Extract the [X, Y] coordinate from the center of the cell holding the provided text.  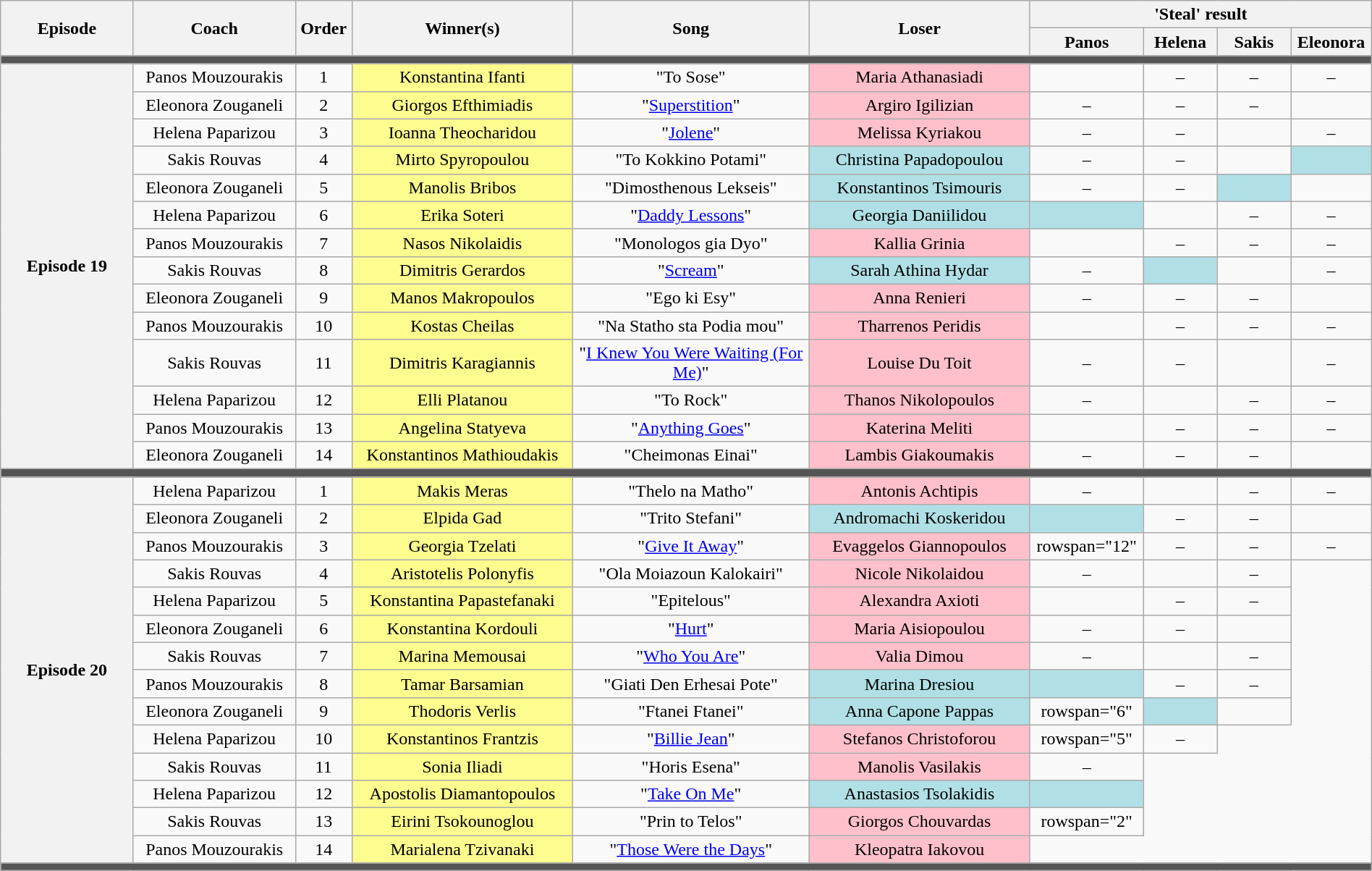
Kallia Grinia [920, 243]
Kostas Cheilas [462, 325]
rowspan="12" [1087, 546]
Ioanna Theocharidou [462, 132]
Lambis Giakoumakis [920, 455]
Anna Capone Pappas [920, 711]
Thanos Nikolopoulos [920, 400]
Elli Platanou [462, 400]
Dimitris Karagiannis [462, 363]
"Take On Me" [691, 794]
Order [323, 28]
Argiro Igilizian [920, 105]
Giorgos Chouvardas [920, 822]
Manolis Vasilakis [920, 767]
Eirini Tsokounoglou [462, 822]
Giorgos Efthimiadis [462, 105]
Georgia Tzelati [462, 546]
Christina Papadopoulou [920, 160]
Manos Makropoulos [462, 298]
"I Knew You Were Waiting (For Me)" [691, 363]
Coach [214, 28]
'Steal' result [1200, 14]
Helena [1180, 42]
Maria Athanasiadi [920, 77]
Valia Dimou [920, 656]
rowspan="6" [1087, 711]
Tamar Barsamian [462, 683]
Konstantina Kordouli [462, 628]
Elpida Gad [462, 518]
Tharrenos Peridis [920, 325]
rowspan="2" [1087, 822]
Panos [1087, 42]
Winner(s) [462, 28]
"To Sose" [691, 77]
Katerina Meliti [920, 428]
Marina Memousai [462, 656]
"Those Were the Days" [691, 849]
Melissa Kyriakou [920, 132]
"Cheimonas Einai" [691, 455]
Marialena Tzivanaki [462, 849]
"Thelo na Matho" [691, 491]
Makis Meras [462, 491]
"Daddy Lessons" [691, 215]
Antonis Achtipis [920, 491]
"To Rock" [691, 400]
"Give It Away" [691, 546]
Eleonora [1331, 42]
"Prin to Telos" [691, 822]
Stefanos Christoforou [920, 739]
Georgia Daniilidou [920, 215]
Erika Soteri [462, 215]
Episode [67, 28]
Alexandra Axioti [920, 601]
"Anything Goes" [691, 428]
"Ftanei Ftanei" [691, 711]
Nasos Nikolaidis [462, 243]
Episode 20 [67, 670]
Evaggelos Giannopoulos [920, 546]
"Jolene" [691, 132]
"To Kokkino Potami" [691, 160]
Episode 19 [67, 266]
Thodoris Verlis [462, 711]
"Monologos gia Dyo" [691, 243]
Angelina Statyeva [462, 428]
"Hurt" [691, 628]
"Epitelous" [691, 601]
Manolis Bribos [462, 188]
Apostolis Diamantopoulos [462, 794]
Song [691, 28]
Anna Renieri [920, 298]
"Trito Stefani" [691, 518]
"Scream" [691, 270]
"Ego ki Esy" [691, 298]
"Na Statho sta Podia mou" [691, 325]
Aristotelis Polonyfis [462, 573]
Konstantina Ifanti [462, 77]
"Giati Den Erhesai Pote" [691, 683]
Loser [920, 28]
Sakis [1254, 42]
"Who You Are" [691, 656]
Konstantinos Frantzis [462, 739]
Mirto Spyropoulou [462, 160]
Marina Dresiou [920, 683]
Maria Aisiopoulou [920, 628]
"Billie Jean" [691, 739]
Konstantina Papastefanaki [462, 601]
"Ola Moiazoun Kalokairi" [691, 573]
"Dimosthenous Lekseis" [691, 188]
Sonia Iliadi [462, 767]
Nicole Nikolaidou [920, 573]
Konstantinos Mathioudakis [462, 455]
"Superstition" [691, 105]
Kleopatra Iakovou [920, 849]
Louise Du Toit [920, 363]
Sarah Athina Hydar [920, 270]
Anastasios Tsolakidis [920, 794]
Andromachi Koskeridou [920, 518]
rowspan="5" [1087, 739]
Konstantinos Tsimouris [920, 188]
Dimitris Gerardos [462, 270]
"Horis Esena" [691, 767]
